Identify which cell holds the provided text, then report its [X, Y] central coordinate. 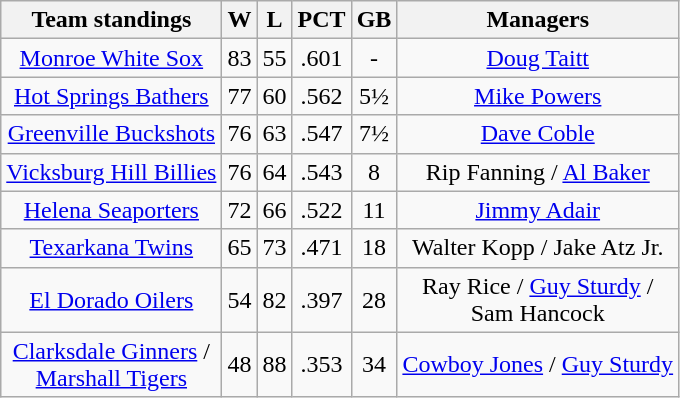
El Dorado Oilers [112, 300]
72 [240, 210]
PCT [322, 20]
5½ [374, 96]
Team standings [112, 20]
Managers [538, 20]
Rip Fanning / Al Baker [538, 172]
Jimmy Adair [538, 210]
Greenville Buckshots [112, 134]
.353 [322, 364]
Dave Coble [538, 134]
Cowboy Jones / Guy Sturdy [538, 364]
Hot Springs Bathers [112, 96]
34 [374, 364]
Walter Kopp / Jake Atz Jr. [538, 248]
.543 [322, 172]
.397 [322, 300]
63 [274, 134]
55 [274, 58]
54 [240, 300]
65 [240, 248]
82 [274, 300]
18 [374, 248]
48 [240, 364]
Monroe White Sox [112, 58]
Clarksdale Ginners / Marshall Tigers [112, 364]
L [274, 20]
.522 [322, 210]
8 [374, 172]
88 [274, 364]
GB [374, 20]
Doug Taitt [538, 58]
83 [240, 58]
64 [274, 172]
60 [274, 96]
28 [374, 300]
W [240, 20]
73 [274, 248]
Mike Powers [538, 96]
11 [374, 210]
Vicksburg Hill Billies [112, 172]
- [374, 58]
7½ [374, 134]
Ray Rice / Guy Sturdy / Sam Hancock [538, 300]
.471 [322, 248]
66 [274, 210]
.547 [322, 134]
.601 [322, 58]
Helena Seaporters [112, 210]
77 [240, 96]
.562 [322, 96]
Texarkana Twins [112, 248]
